Detect which cell encompasses the target text, then output its [x, y] center coordinate. 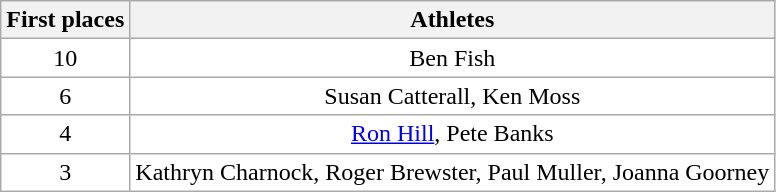
3 [66, 172]
Kathryn Charnock, Roger Brewster, Paul Muller, Joanna Goorney [452, 172]
Athletes [452, 20]
10 [66, 58]
First places [66, 20]
4 [66, 134]
Ben Fish [452, 58]
Susan Catterall, Ken Moss [452, 96]
Ron Hill, Pete Banks [452, 134]
6 [66, 96]
